Detect which cell encompasses the target text, then output its [x, y] center coordinate. 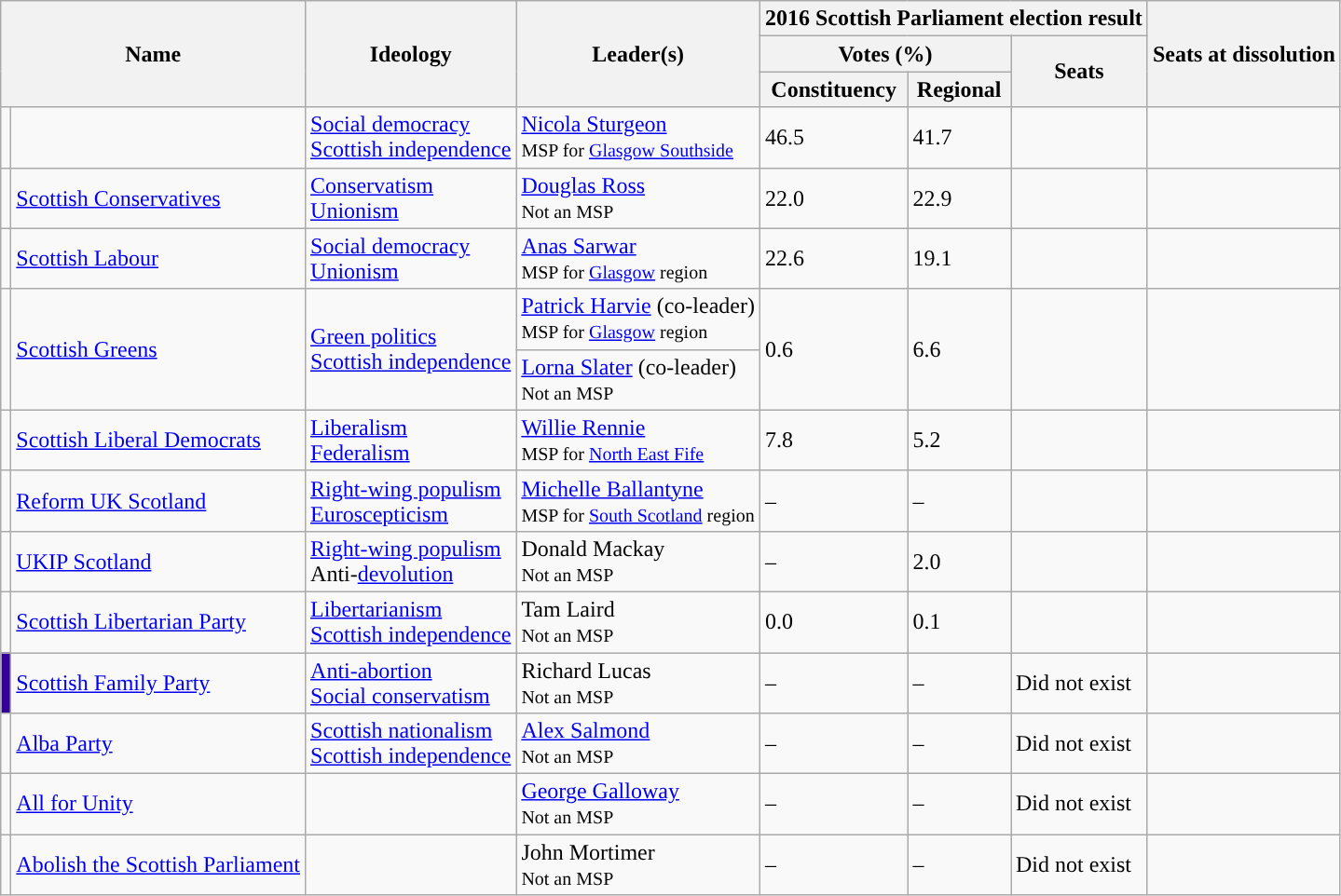
Anas SarwarMSP for Glasgow region [638, 259]
Lorna Slater (co-leader)Not an MSP [638, 380]
Social democracyScottish independence [411, 138]
Scottish nationalismScottish independence [411, 743]
John MortimerNot an MSP [638, 864]
Patrick Harvie (co-leader)MSP for Glasgow region [638, 319]
46.5 [833, 138]
Scottish Liberal Democrats [158, 440]
Willie RennieMSP for North East Fife [638, 440]
Donald MackayNot an MSP [638, 561]
Michelle BallantyneMSP for South Scotland region [638, 501]
22.9 [960, 197]
41.7 [960, 138]
0.0 [833, 622]
Liberalism Federalism [411, 440]
Constituency [833, 89]
2016 Scottish Parliament election result [953, 19]
George GallowayNot an MSP [638, 805]
Scottish Libertarian Party [158, 622]
Ideology [411, 54]
Abolish the Scottish Parliament [158, 864]
Green politicsScottish independence [411, 349]
Seats [1079, 72]
Scottish Greens [158, 349]
Leader(s) [638, 54]
Seats at dissolution [1243, 54]
Reform UK Scotland [158, 501]
Anti-abortionSocial conservatism [411, 682]
Scottish Labour [158, 259]
Regional [960, 89]
2.0 [960, 561]
Social democracyUnionism [411, 259]
UKIP Scotland [158, 561]
Right-wing populismEuroscepticism [411, 501]
Scottish Conservatives [158, 197]
Name [153, 54]
Scottish Family Party [158, 682]
LibertarianismScottish independence [411, 622]
0.1 [960, 622]
Right-wing populismAnti-devolution [411, 561]
Douglas RossNot an MSP [638, 197]
All for Unity [158, 805]
7.8 [833, 440]
22.6 [833, 259]
Alba Party [158, 743]
ConservatismUnionism [411, 197]
Richard LucasNot an MSP [638, 682]
22.0 [833, 197]
6.6 [960, 349]
19.1 [960, 259]
Votes (%) [885, 54]
0.6 [833, 349]
Nicola SturgeonMSP for Glasgow Southside [638, 138]
5.2 [960, 440]
Alex SalmondNot an MSP [638, 743]
Tam LairdNot an MSP [638, 622]
